For the text-containing cell, return its midpoint in (X, Y) coordinate format. 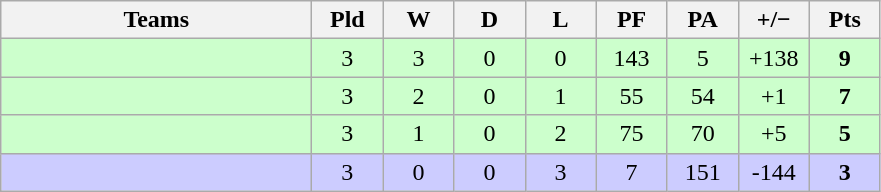
+1 (774, 96)
PF (632, 20)
+5 (774, 134)
54 (702, 96)
+138 (774, 58)
Pld (348, 20)
75 (632, 134)
+/− (774, 20)
Pts (844, 20)
9 (844, 58)
143 (632, 58)
W (418, 20)
70 (702, 134)
D (490, 20)
151 (702, 172)
-144 (774, 172)
Teams (156, 20)
55 (632, 96)
PA (702, 20)
L (560, 20)
